For the text-containing cell, return its midpoint in [X, Y] coordinate format. 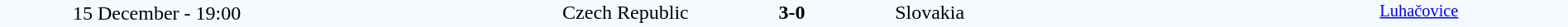
Slovakia [1082, 12]
Luhačovice [1419, 13]
15 December - 19:00 [157, 13]
Czech Republic [501, 12]
3-0 [791, 12]
